Locate the cell with the specified text and output its (x, y) center coordinate. 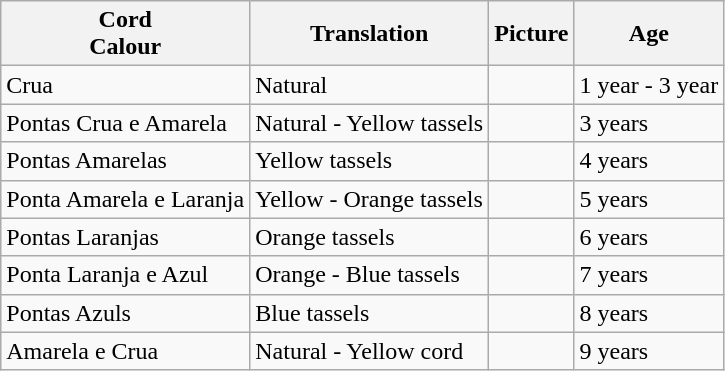
5 years (649, 199)
Orange - Blue tassels (370, 275)
Pontas Crua e Amarela (126, 123)
Natural (370, 85)
Blue tassels (370, 313)
1 year - 3 year (649, 85)
8 years (649, 313)
9 years (649, 351)
Yellow - Orange tassels (370, 199)
Crua (126, 85)
Picture (532, 34)
Age (649, 34)
Ponta Amarela e Laranja (126, 199)
7 years (649, 275)
3 years (649, 123)
Natural - Yellow tassels (370, 123)
Pontas Azuls (126, 313)
4 years (649, 161)
Translation (370, 34)
CordCalour (126, 34)
Pontas Amarelas (126, 161)
Natural - Yellow cord (370, 351)
Ponta Laranja e Azul (126, 275)
Orange tassels (370, 237)
Pontas Laranjas (126, 237)
Yellow tassels (370, 161)
6 years (649, 237)
Amarela e Crua (126, 351)
